Locate the cell with the specified text and output its (x, y) center coordinate. 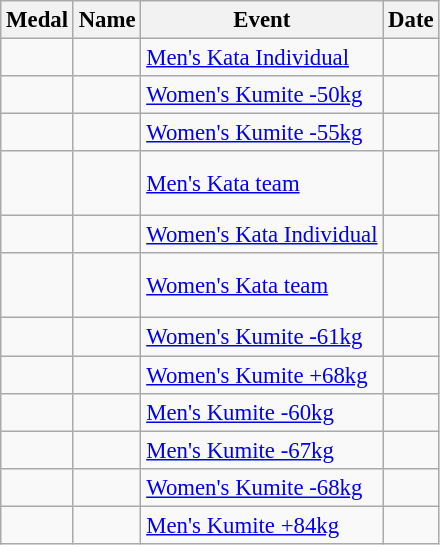
Medal (38, 20)
Date (411, 20)
Men's Kata Individual (262, 58)
Women's Kata team (262, 286)
Men's Kumite -60kg (262, 412)
Men's Kumite +84kg (262, 525)
Men's Kata team (262, 184)
Women's Kata Individual (262, 235)
Women's Kumite -50kg (262, 95)
Name (107, 20)
Women's Kumite -68kg (262, 487)
Women's Kumite -55kg (262, 133)
Men's Kumite -67kg (262, 450)
Women's Kumite +68kg (262, 375)
Event (262, 20)
Women's Kumite -61kg (262, 337)
